For the text-containing cell, return its midpoint in [X, Y] coordinate format. 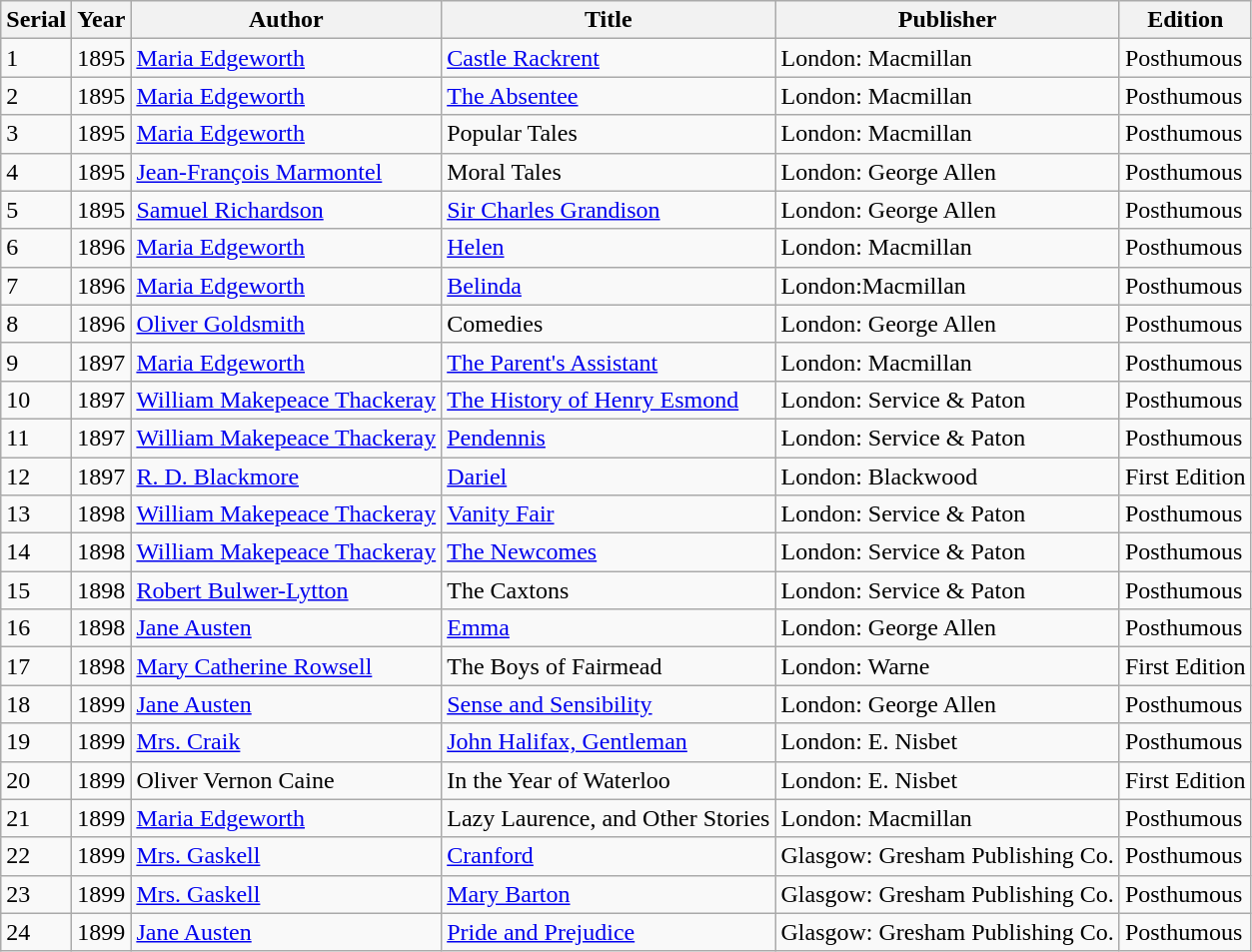
5 [36, 210]
The Absentee [609, 96]
Castle Rackrent [609, 58]
Vanity Fair [609, 514]
Mrs. Craik [286, 742]
The Boys of Fairmead [609, 666]
20 [36, 780]
7 [36, 286]
14 [36, 552]
Sir Charles Grandison [609, 210]
9 [36, 362]
John Halifax, Gentleman [609, 742]
Pride and Prejudice [609, 932]
The Newcomes [609, 552]
12 [36, 476]
In the Year of Waterloo [609, 780]
1 [36, 58]
3 [36, 134]
21 [36, 818]
Oliver Vernon Caine [286, 780]
19 [36, 742]
23 [36, 894]
Edition [1185, 20]
Helen [609, 248]
17 [36, 666]
Robert Bulwer-Lytton [286, 590]
London: Blackwood [947, 476]
24 [36, 932]
R. D. Blackmore [286, 476]
Comedies [609, 324]
Oliver Goldsmith [286, 324]
Serial [36, 20]
Emma [609, 628]
10 [36, 400]
Mary Catherine Rowsell [286, 666]
Dariel [609, 476]
16 [36, 628]
Year [102, 20]
Belinda [609, 286]
Title [609, 20]
15 [36, 590]
London:Macmillan [947, 286]
Lazy Laurence, and Other Stories [609, 818]
The History of Henry Esmond [609, 400]
6 [36, 248]
Samuel Richardson [286, 210]
Publisher [947, 20]
13 [36, 514]
11 [36, 438]
Cranford [609, 856]
Author [286, 20]
Moral Tales [609, 172]
London: Warne [947, 666]
4 [36, 172]
The Parent's Assistant [609, 362]
2 [36, 96]
Jean-François Marmontel [286, 172]
The Caxtons [609, 590]
18 [36, 704]
Sense and Sensibility [609, 704]
Mary Barton [609, 894]
22 [36, 856]
Popular Tales [609, 134]
Pendennis [609, 438]
8 [36, 324]
